For the text-containing cell, return its midpoint in [X, Y] coordinate format. 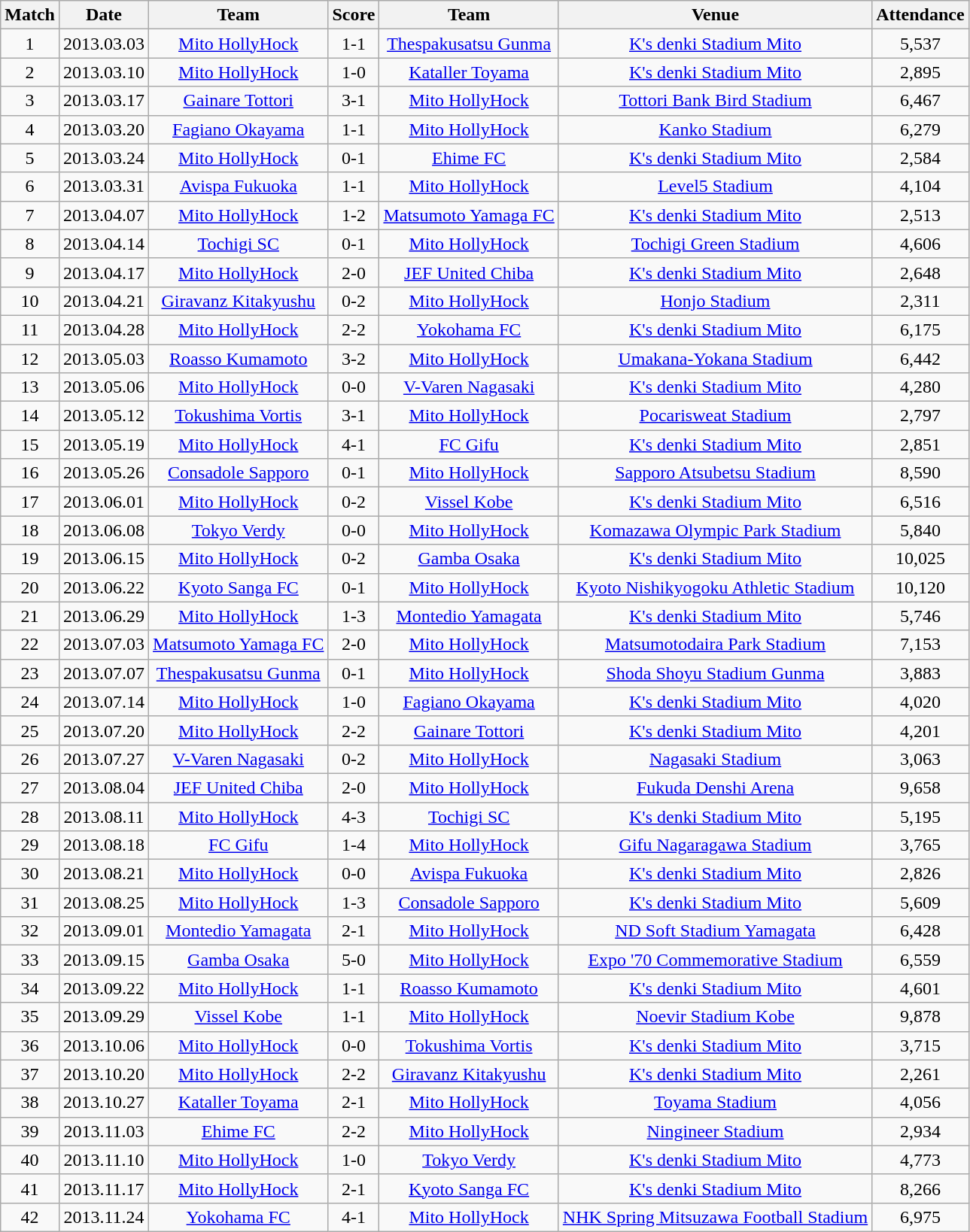
Fukuda Denshi Arena [715, 787]
26 [30, 759]
4,104 [920, 187]
5,840 [920, 530]
2013.09.15 [104, 960]
2013.07.14 [104, 702]
18 [30, 530]
7,153 [920, 645]
2013.10.20 [104, 1074]
Pocarisweat Stadium [715, 416]
6 [30, 187]
15 [30, 445]
9,658 [920, 787]
10 [30, 301]
6,428 [920, 931]
2013.03.31 [104, 187]
2013.04.28 [104, 329]
3,765 [920, 845]
2013.09.29 [104, 1017]
Match [30, 15]
8 [30, 244]
30 [30, 874]
5-0 [354, 960]
2013.08.11 [104, 816]
20 [30, 587]
2013.07.07 [104, 673]
6,559 [920, 960]
9 [30, 272]
2013.04.17 [104, 272]
2 [30, 72]
2013.05.03 [104, 359]
4,606 [920, 244]
Kyoto Nishikyogoku Athletic Stadium [715, 587]
35 [30, 1017]
ND Soft Stadium Yamagata [715, 931]
1 [30, 44]
21 [30, 616]
Shoda Shoyu Stadium Gunma [715, 673]
4,280 [920, 387]
5,609 [920, 903]
10,025 [920, 559]
Umakana-Yokana Stadium [715, 359]
13 [30, 387]
2,513 [920, 215]
38 [30, 1103]
2013.03.17 [104, 101]
2013.06.22 [104, 587]
22 [30, 645]
4-3 [354, 816]
12 [30, 359]
5,195 [920, 816]
19 [30, 559]
32 [30, 931]
2013.09.01 [104, 931]
Score [354, 15]
25 [30, 730]
Date [104, 15]
2013.07.03 [104, 645]
2013.06.01 [104, 502]
2,797 [920, 416]
2013.03.20 [104, 129]
37 [30, 1074]
4,201 [920, 730]
4,773 [920, 1160]
7 [30, 215]
2013.03.24 [104, 158]
16 [30, 473]
3-2 [354, 359]
36 [30, 1045]
29 [30, 845]
5 [30, 158]
2,584 [920, 158]
34 [30, 988]
2013.09.22 [104, 988]
2013.10.27 [104, 1103]
Matsumotodaira Park Stadium [715, 645]
Tottori Bank Bird Stadium [715, 101]
8,590 [920, 473]
Level5 Stadium [715, 187]
2,261 [920, 1074]
Venue [715, 15]
9,878 [920, 1017]
2013.05.19 [104, 445]
Gifu Nagaragawa Stadium [715, 845]
6,516 [920, 502]
41 [30, 1188]
6,442 [920, 359]
2013.11.17 [104, 1188]
2013.04.21 [104, 301]
Ningineer Stadium [715, 1131]
3 [30, 101]
2013.08.18 [104, 845]
Noevir Stadium Kobe [715, 1017]
2,851 [920, 445]
2013.06.15 [104, 559]
2013.06.08 [104, 530]
2,311 [920, 301]
Sapporo Atsubetsu Stadium [715, 473]
2013.05.12 [104, 416]
4,601 [920, 988]
4,020 [920, 702]
NHK Spring Mitsuzawa Football Stadium [715, 1217]
2,895 [920, 72]
2013.03.03 [104, 44]
2013.03.10 [104, 72]
23 [30, 673]
27 [30, 787]
2,934 [920, 1131]
Expo '70 Commemorative Stadium [715, 960]
28 [30, 816]
17 [30, 502]
31 [30, 903]
2013.11.24 [104, 1217]
6,975 [920, 1217]
11 [30, 329]
5,537 [920, 44]
Honjo Stadium [715, 301]
2013.05.06 [104, 387]
2013.07.20 [104, 730]
24 [30, 702]
42 [30, 1217]
6,467 [920, 101]
8,266 [920, 1188]
3,883 [920, 673]
Attendance [920, 15]
Tochigi Green Stadium [715, 244]
39 [30, 1131]
14 [30, 416]
2,648 [920, 272]
2013.07.27 [104, 759]
3,063 [920, 759]
2013.11.10 [104, 1160]
3,715 [920, 1045]
33 [30, 960]
Nagasaki Stadium [715, 759]
2013.11.03 [104, 1131]
1-4 [354, 845]
5,746 [920, 616]
2,826 [920, 874]
Kanko Stadium [715, 129]
6,279 [920, 129]
10,120 [920, 587]
2013.08.04 [104, 787]
2013.10.06 [104, 1045]
2013.04.14 [104, 244]
2013.04.07 [104, 215]
Toyama Stadium [715, 1103]
Komazawa Olympic Park Stadium [715, 530]
4 [30, 129]
1-2 [354, 215]
4,056 [920, 1103]
40 [30, 1160]
2013.06.29 [104, 616]
2013.08.21 [104, 874]
2013.05.26 [104, 473]
6,175 [920, 329]
2013.08.25 [104, 903]
